Detect which cell encompasses the target text, then output its (X, Y) center coordinate. 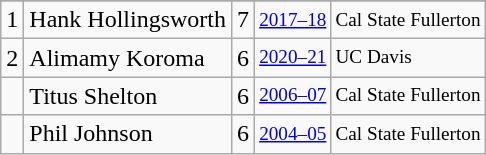
2017–18 (293, 20)
Alimamy Koroma (128, 58)
Titus Shelton (128, 96)
2006–07 (293, 96)
Hank Hollingsworth (128, 20)
2020–21 (293, 58)
2004–05 (293, 134)
UC Davis (408, 58)
Phil Johnson (128, 134)
7 (244, 20)
2 (12, 58)
1 (12, 20)
